Search for the cell housing the specified text and yield its (X, Y) center coordinate. 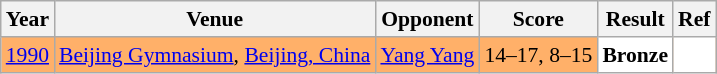
Opponent (427, 19)
Ref (694, 19)
Bronze (635, 55)
Year (28, 19)
14–17, 8–15 (538, 55)
Beijing Gymnasium, Beijing, China (214, 55)
Result (635, 19)
Venue (214, 19)
Score (538, 19)
1990 (28, 55)
Yang Yang (427, 55)
